Scan for the cell matching the given text and deliver its [X, Y] coordinate at center. 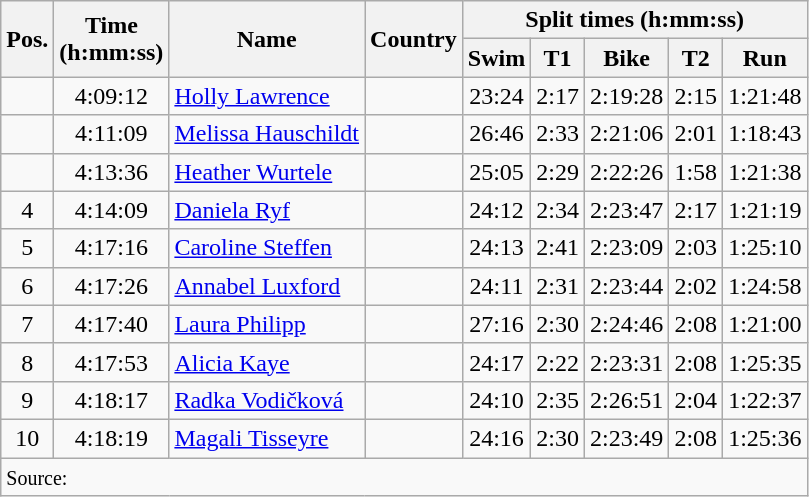
4:11:09 [112, 134]
4:18:19 [112, 438]
Radka Vodičková [267, 400]
2:23:31 [626, 362]
24:17 [496, 362]
2:23:44 [626, 286]
Laura Philipp [267, 324]
T1 [558, 58]
Caroline Steffen [267, 248]
2:24:46 [626, 324]
4 [28, 210]
1:18:43 [765, 134]
1:21:38 [765, 172]
27:16 [496, 324]
Holly Lawrence [267, 96]
24:13 [496, 248]
7 [28, 324]
1:25:10 [765, 248]
Swim [496, 58]
1:22:37 [765, 400]
Daniela Ryf [267, 210]
Melissa Hauschildt [267, 134]
2:26:51 [626, 400]
2:23:47 [626, 210]
1:25:36 [765, 438]
Country [414, 39]
Bike [626, 58]
2:33 [558, 134]
2:15 [696, 96]
26:46 [496, 134]
Name [267, 39]
2:22:26 [626, 172]
4:17:53 [112, 362]
1:21:48 [765, 96]
24:12 [496, 210]
6 [28, 286]
1:58 [696, 172]
2:19:28 [626, 96]
4:14:09 [112, 210]
1:25:35 [765, 362]
25:05 [496, 172]
2:31 [558, 286]
24:11 [496, 286]
5 [28, 248]
4:09:12 [112, 96]
4:17:16 [112, 248]
4:17:26 [112, 286]
Source: [404, 477]
23:24 [496, 96]
24:10 [496, 400]
2:21:06 [626, 134]
Time(h:mm:ss) [112, 39]
2:22 [558, 362]
1:24:58 [765, 286]
4:13:36 [112, 172]
10 [28, 438]
2:29 [558, 172]
4:18:17 [112, 400]
2:01 [696, 134]
2:41 [558, 248]
T2 [696, 58]
Split times (h:mm:ss) [634, 20]
1:21:19 [765, 210]
2:04 [696, 400]
Heather Wurtele [267, 172]
Alicia Kaye [267, 362]
Pos. [28, 39]
2:34 [558, 210]
Run [765, 58]
2:03 [696, 248]
8 [28, 362]
1:21:00 [765, 324]
9 [28, 400]
4:17:40 [112, 324]
2:23:09 [626, 248]
2:35 [558, 400]
2:23:49 [626, 438]
24:16 [496, 438]
Annabel Luxford [267, 286]
Magali Tisseyre [267, 438]
2:02 [696, 286]
